Scan for the cell matching the given text and deliver its (x, y) coordinate at center. 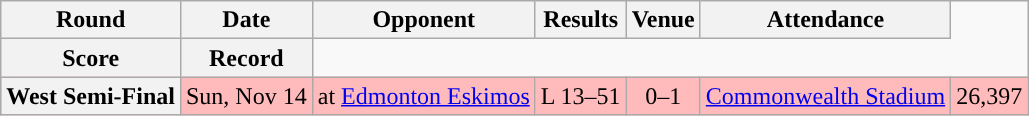
Venue (663, 20)
Score (91, 58)
Round (91, 20)
Attendance (825, 20)
Opponent (424, 20)
Record (246, 58)
at Edmonton Eskimos (424, 96)
0–1 (663, 96)
West Semi-Final (91, 96)
L 13–51 (580, 96)
Date (246, 20)
26,397 (990, 96)
Commonwealth Stadium (825, 96)
Results (580, 20)
Sun, Nov 14 (246, 96)
